Return (x, y) of the center of cell containing provided text 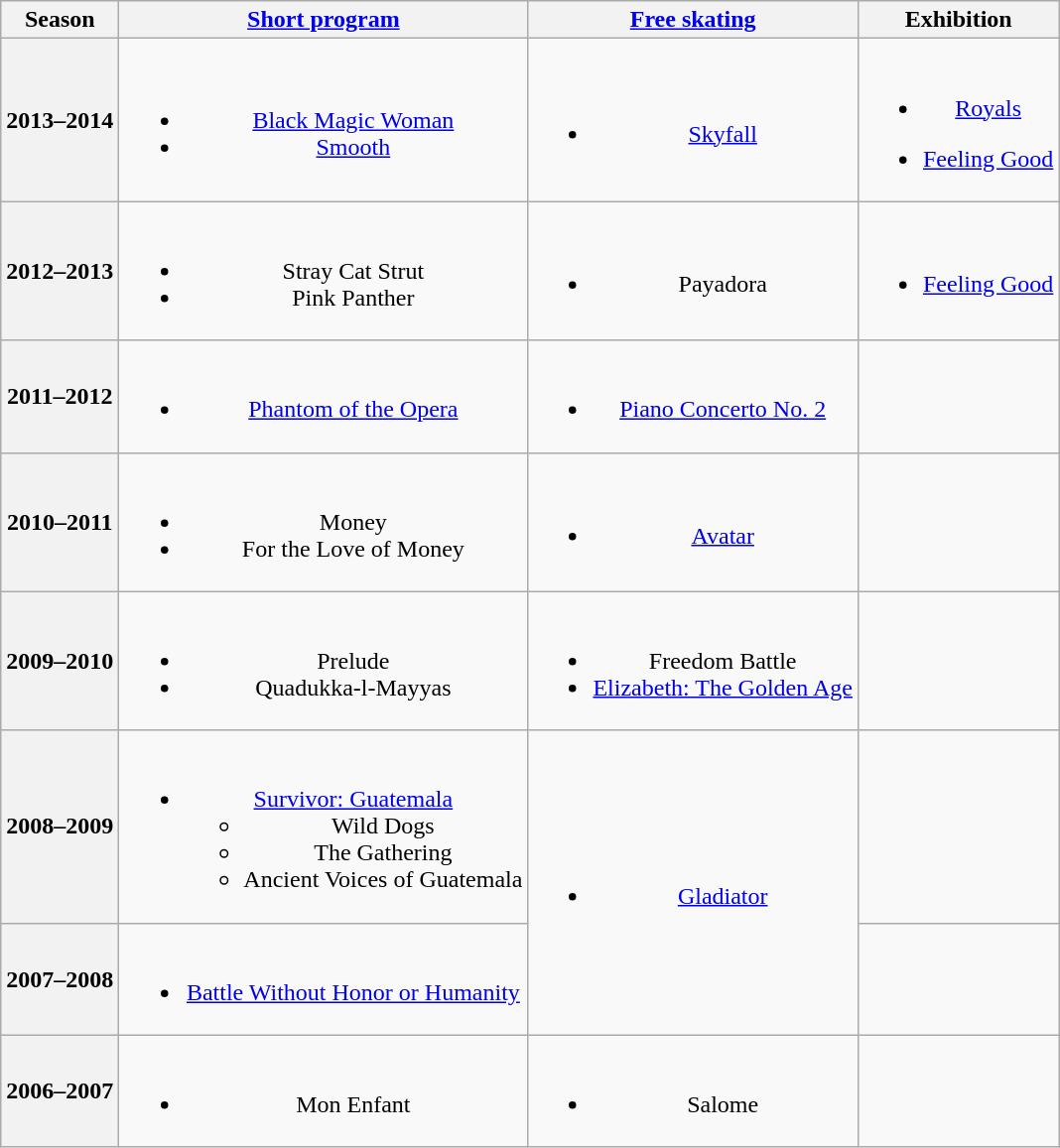
Money For the Love of Money (324, 522)
2012–2013 (60, 271)
Salome (693, 1091)
Freedom Battle Elizabeth: The Golden Age (693, 661)
2010–2011 (60, 522)
2013–2014 (60, 120)
PreludeQuadukka-l-Mayyas (324, 661)
2007–2008 (60, 978)
Mon Enfant (324, 1091)
Short program (324, 20)
Stray Cat Strut Pink Panther (324, 271)
Payadora (693, 271)
Exhibition (958, 20)
2008–2009 (60, 827)
Battle Without Honor or Humanity (324, 978)
Skyfall (693, 120)
Piano Concerto No. 2 (693, 397)
2009–2010 (60, 661)
Feeling Good (958, 271)
Free skating (693, 20)
2011–2012 (60, 397)
Royals Feeling Good (958, 120)
2006–2007 (60, 1091)
Survivor: Guatemala Wild DogsThe GatheringAncient Voices of Guatemala (324, 827)
Black Magic WomanSmooth (324, 120)
Avatar (693, 522)
Gladiator (693, 883)
Season (60, 20)
Phantom of the Opera (324, 397)
